Locate the cell with the specified text and output its [X, Y] center coordinate. 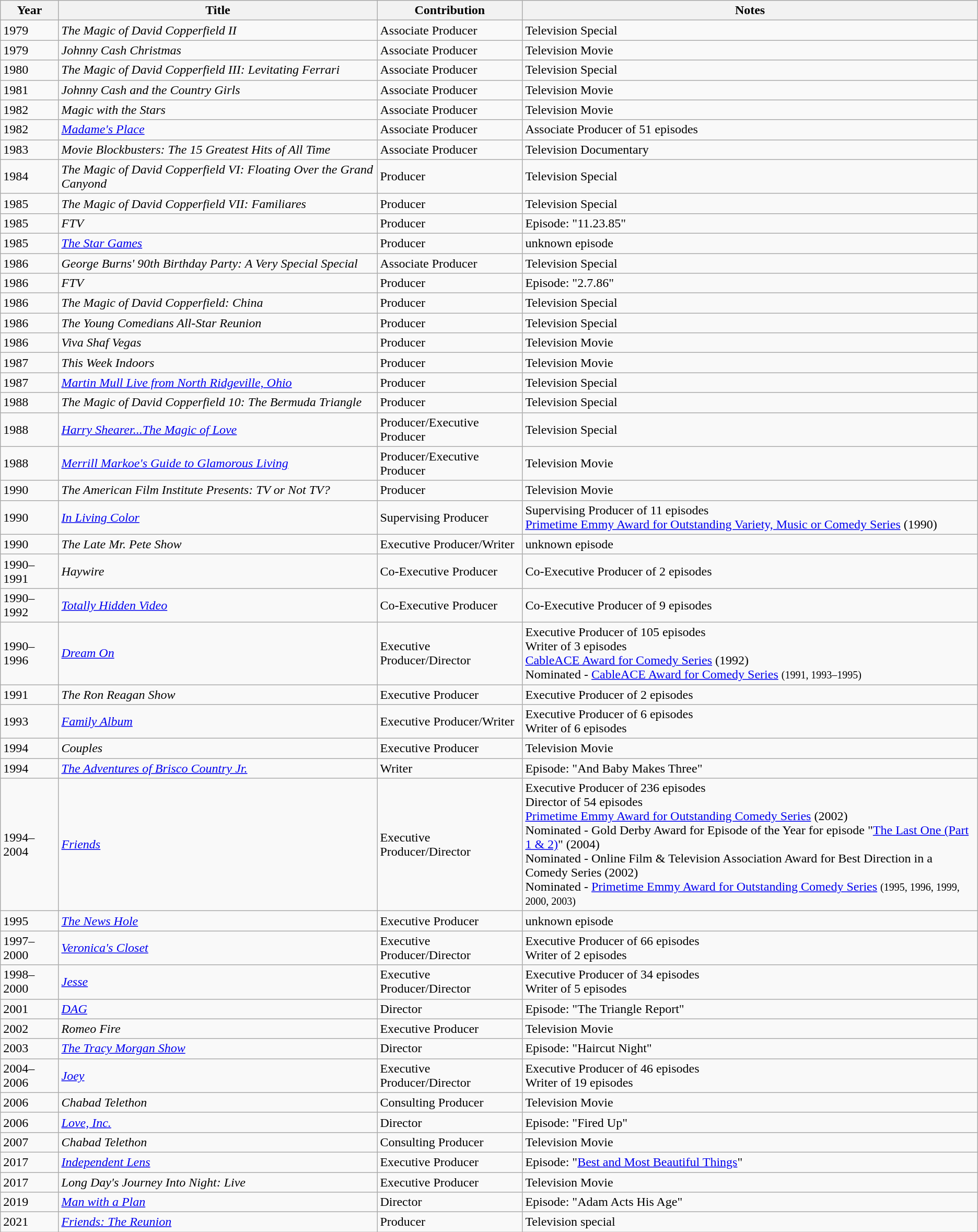
1994–2004 [29, 845]
Romeo Fire [218, 1029]
The Magic of David Copperfield 10: The Bermuda Triangle [218, 402]
The Adventures of Brisco Country Jr. [218, 768]
Title [218, 10]
1983 [29, 149]
Supervising Producer of 11 episodesPrimetime Emmy Award for Outstanding Variety, Music or Comedy Series (1990) [750, 517]
Johnny Cash Christmas [218, 50]
Family Album [218, 721]
Episode: "The Triangle Report" [750, 1009]
Dream On [218, 653]
2007 [29, 1142]
1990–1992 [29, 605]
The Ron Reagan Show [218, 695]
Co-Executive Producer of 2 episodes [750, 571]
George Burns' 90th Birthday Party: A Very Special Special [218, 263]
Movie Blockbusters: The 15 Greatest Hits of All Time [218, 149]
1995 [29, 921]
2002 [29, 1029]
Associate Producer of 51 episodes [750, 130]
1990–1996 [29, 653]
The Tracy Morgan Show [218, 1049]
1991 [29, 695]
2004–2006 [29, 1076]
Notes [750, 10]
Episode: "Fired Up" [750, 1122]
Jesse [218, 982]
The Young Comedians All-Star Reunion [218, 323]
Magic with the Stars [218, 110]
1981 [29, 90]
Writer [450, 768]
2019 [29, 1202]
Friends: The Reunion [218, 1222]
1990–1991 [29, 571]
Episode: "11.23.85" [750, 223]
Viva Shaf Vegas [218, 343]
Martin Mull Live from North Ridgeville, Ohio [218, 383]
Joey [218, 1076]
Co-Executive Producer of 9 episodes [750, 605]
Veronica's Closet [218, 948]
Haywire [218, 571]
Television special [750, 1222]
The News Hole [218, 921]
2003 [29, 1049]
Episode: "Adam Acts His Age" [750, 1202]
Episode: "2.7.86" [750, 283]
Independent Lens [218, 1162]
Love, Inc. [218, 1122]
In Living Color [218, 517]
Merrill Markoe's Guide to Glamorous Living [218, 463]
1980 [29, 70]
This Week Indoors [218, 363]
Man with a Plan [218, 1202]
DAG [218, 1009]
The Magic of David Copperfield: China [218, 303]
The Magic of David Copperfield II [218, 30]
Episode: "Best and Most Beautiful Things" [750, 1162]
1998–2000 [29, 982]
Supervising Producer [450, 517]
Totally Hidden Video [218, 605]
Television Documentary [750, 149]
2001 [29, 1009]
1984 [29, 177]
Episode: "And Baby Makes Three" [750, 768]
Executive Producer of 34 episodesWriter of 5 episodes [750, 982]
The Magic of David Copperfield III: Levitating Ferrari [218, 70]
Long Day's Journey Into Night: Live [218, 1182]
The Magic of David Copperfield VII: Familiares [218, 203]
The American Film Institute Presents: TV or Not TV? [218, 490]
Executive Producer of 46 episodesWriter of 19 episodes [750, 1076]
Friends [218, 845]
Episode: "Haircut Night" [750, 1049]
Couples [218, 749]
The Late Mr. Pete Show [218, 544]
1997–2000 [29, 948]
Johnny Cash and the Country Girls [218, 90]
Madame's Place [218, 130]
The Magic of David Copperfield VI: Floating Over the Grand Canyond [218, 177]
1993 [29, 721]
Executive Producer of 6 episodesWriter of 6 episodes [750, 721]
The Star Games [218, 243]
Harry Shearer...The Magic of Love [218, 430]
Contribution [450, 10]
2021 [29, 1222]
Year [29, 10]
Executive Producer of 2 episodes [750, 695]
Executive Producer of 66 episodesWriter of 2 episodes [750, 948]
